Detect which cell encompasses the target text, then output its (X, Y) center coordinate. 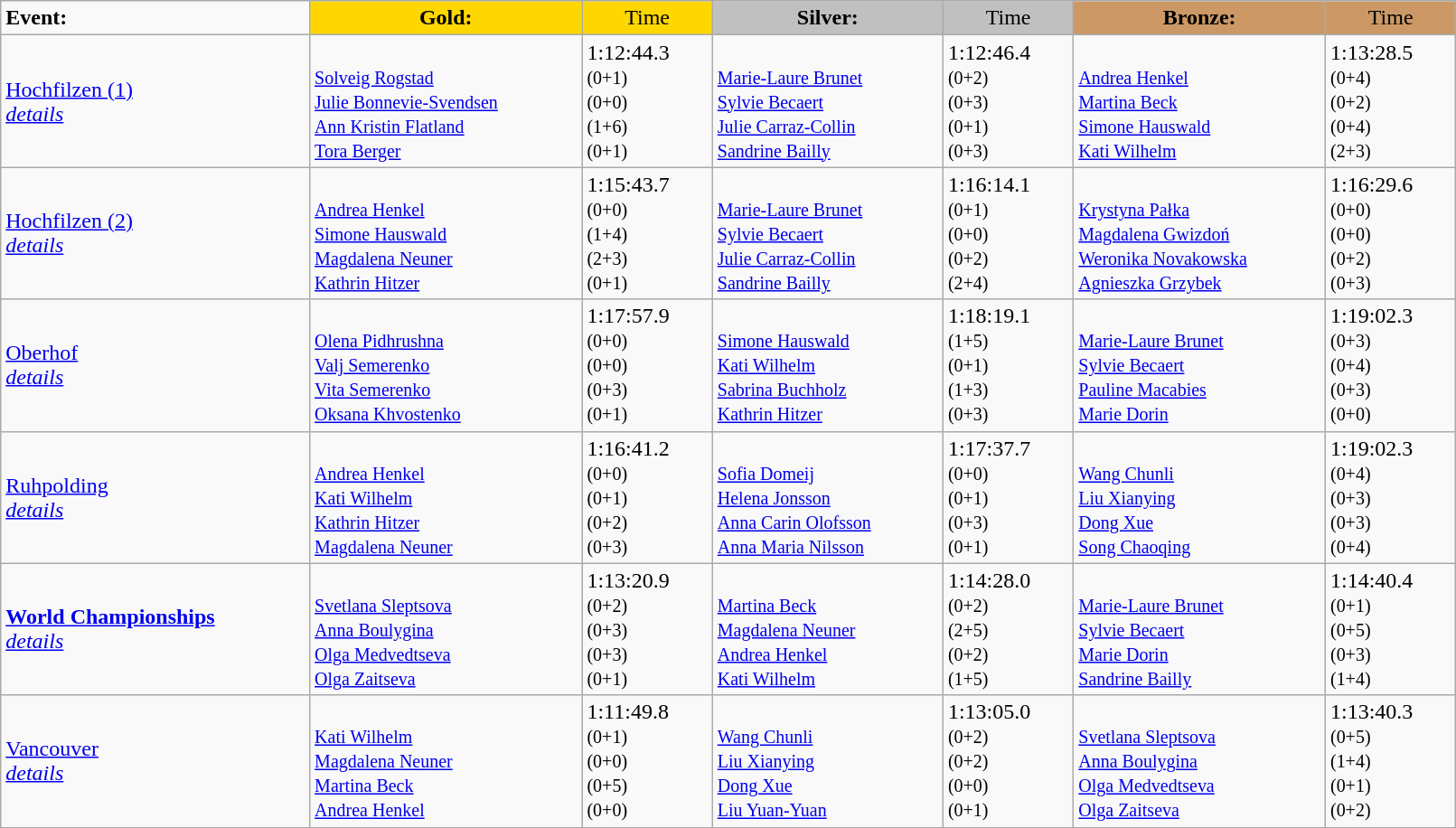
Vancouverdetails (155, 761)
1:16:29.6(0+0)(0+0)(0+2)(0+3) (1390, 233)
1:17:37.7 (0+0)(0+1)(0+3)(0+1) (1008, 497)
Olena PidhrushnaValj SemerenkoVita SemerenkoOksana Khvostenko (446, 365)
Martina BeckMagdalena NeunerAndrea HenkelKati Wilhelm (828, 629)
1:12:44.3(0+1)(0+0)(1+6)(0+1) (647, 101)
1:17:57.9(0+0)(0+0)(0+3)(0+1) (647, 365)
Marie-Laure BrunetSylvie BecaertMarie DorinSandrine Bailly (1200, 629)
Gold: (446, 18)
World Championshipsdetails (155, 629)
1:16:41.2(0+0)(0+1)(0+2)(0+3) (647, 497)
Silver: (828, 18)
1:19:02.3(0+4)(0+3)(0+3)(0+4) (1390, 497)
Simone HauswaldKati WilhelmSabrina BuchholzKathrin Hitzer (828, 365)
1:19:02.3(0+3)(0+4)(0+3)(0+0) (1390, 365)
Krystyna PałkaMagdalena GwizdońWeronika NovakowskaAgnieszka Grzybek (1200, 233)
Marie-Laure BrunetSylvie BecaertPauline MacabiesMarie Dorin (1200, 365)
Hochfilzen (1)details (155, 101)
1:18:19.1(1+5)(0+1)(1+3)(0+3) (1008, 365)
Solveig RogstadJulie Bonnevie-SvendsenAnn Kristin FlatlandTora Berger (446, 101)
Ruhpoldingdetails (155, 497)
1:13:28.5 (0+4)(0+2)(0+4)(2+3) (1390, 101)
Hochfilzen (2)details (155, 233)
1:14:40.4(0+1)(0+5)(0+3)(1+4) (1390, 629)
Event: (155, 18)
1:11:49.8(0+1)(0+0)(0+5)(0+0) (647, 761)
1:13:40.3(0+5)(1+4)(0+1)(0+2) (1390, 761)
1:14:28.0(0+2)(2+5)(0+2)(1+5) (1008, 629)
Andrea HenkelKati WilhelmKathrin HitzerMagdalena Neuner (446, 497)
Bronze: (1200, 18)
Wang ChunliLiu XianyingDong XueSong Chaoqing (1200, 497)
Oberhofdetails (155, 365)
Kati WilhelmMagdalena NeunerMartina BeckAndrea Henkel (446, 761)
Andrea HenkelSimone HauswaldMagdalena NeunerKathrin Hitzer (446, 233)
Andrea HenkelMartina BeckSimone HauswaldKati Wilhelm (1200, 101)
Sofia DomeijHelena JonssonAnna Carin OlofssonAnna Maria Nilsson (828, 497)
1:16:14.1(0+1)(0+0)(0+2)(2+4) (1008, 233)
1:13:05.0(0+2)(0+2)(0+0)(0+1) (1008, 761)
1:15:43.7(0+0)(1+4)(2+3)(0+1) (647, 233)
1:13:20.9(0+2)(0+3)(0+3)(0+1) (647, 629)
Wang ChunliLiu XianyingDong XueLiu Yuan-Yuan (828, 761)
1:12:46.4(0+2)(0+3)(0+1)(0+3) (1008, 101)
